Pinpoint the cell where the given text exists, returning its [x, y] midpoint coordinate. 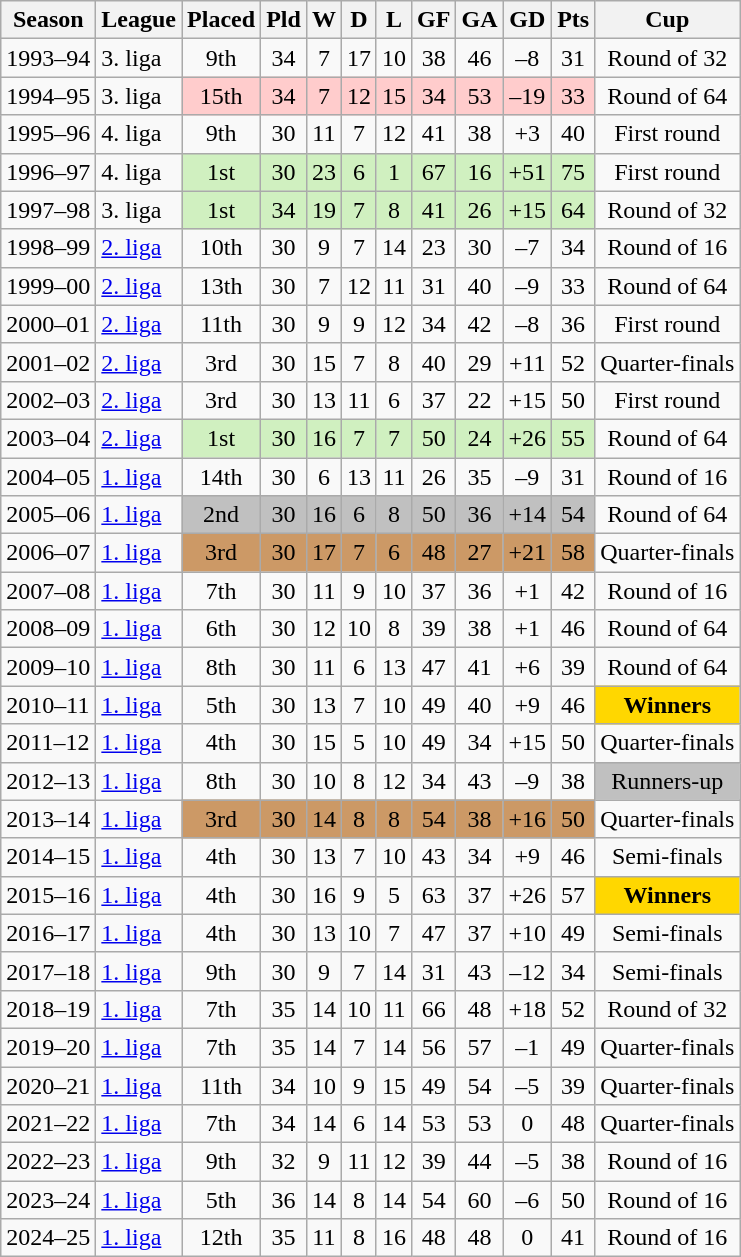
67 [434, 172]
2004–05 [48, 477]
29 [480, 362]
64 [574, 210]
66 [434, 1009]
GA [480, 20]
W [324, 20]
1997–98 [48, 210]
2005–06 [48, 515]
2015–16 [48, 895]
2019–20 [48, 1047]
D [358, 20]
–6 [528, 1200]
1994–95 [48, 96]
2022–23 [48, 1162]
2011–12 [48, 743]
1995–96 [48, 134]
Season [48, 20]
1996–97 [48, 172]
2020–21 [48, 1085]
Placed [222, 20]
+16 [528, 819]
League [139, 20]
GF [434, 20]
–12 [528, 971]
L [394, 20]
+11 [528, 362]
2007–08 [48, 591]
19 [324, 210]
15th [222, 96]
1 [394, 172]
Pld [284, 20]
1993–94 [48, 58]
60 [480, 1200]
+10 [528, 933]
2017–18 [48, 971]
2000–01 [48, 324]
GD [528, 20]
2008–09 [48, 629]
2nd [222, 515]
63 [434, 895]
22 [480, 400]
2001–02 [48, 362]
32 [284, 1162]
56 [434, 1047]
2013–14 [48, 819]
10th [222, 248]
55 [574, 438]
Cup [668, 20]
2010–11 [48, 705]
2021–22 [48, 1124]
2018–19 [48, 1009]
6th [222, 629]
2016–17 [48, 933]
Pts [574, 20]
+6 [528, 667]
+14 [528, 515]
+21 [528, 553]
14th [222, 477]
–7 [528, 248]
12th [222, 1238]
+18 [528, 1009]
–1 [528, 1047]
1999–00 [48, 286]
75 [574, 172]
2012–13 [48, 781]
44 [480, 1162]
2023–24 [48, 1200]
+3 [528, 134]
13th [222, 286]
2003–04 [48, 438]
58 [574, 553]
2014–15 [48, 857]
2024–25 [48, 1238]
+51 [528, 172]
27 [480, 553]
1998–99 [48, 248]
2006–07 [48, 553]
Runners-up [668, 781]
–19 [528, 96]
24 [480, 438]
2009–10 [48, 667]
2002–03 [48, 400]
